Return the (X, Y) coordinate for the center point of the cell that contains the specified text.  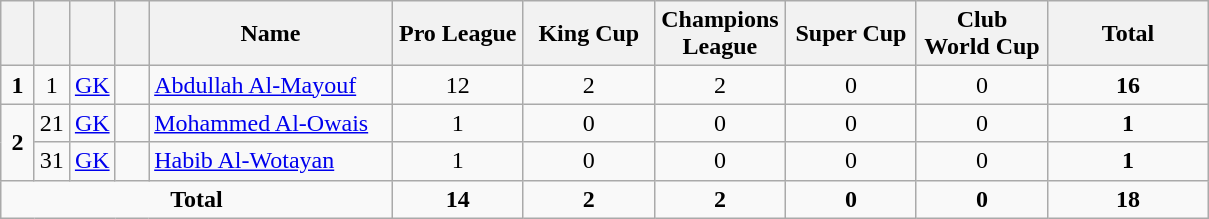
Habib Al-Wotayan (271, 161)
21 (52, 123)
31 (52, 161)
Super Cup (850, 34)
Abdullah Al-Mayouf (271, 85)
King Cup (588, 34)
16 (1128, 85)
14 (458, 199)
Club World Cup (982, 34)
Name (271, 34)
12 (458, 85)
18 (1128, 199)
Mohammed Al-Owais (271, 123)
Pro League (458, 34)
Champions League (720, 34)
